Detect which cell encompasses the target text, then output its (x, y) center coordinate. 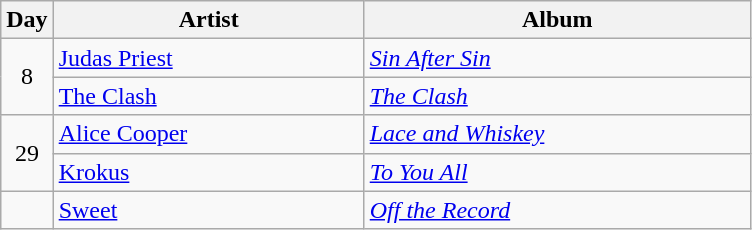
Alice Cooper (208, 134)
Sweet (208, 210)
Krokus (208, 172)
8 (27, 77)
Sin After Sin (557, 58)
Lace and Whiskey (557, 134)
Judas Priest (208, 58)
Artist (208, 20)
To You All (557, 172)
Day (27, 20)
29 (27, 153)
Off the Record (557, 210)
Album (557, 20)
